Output the (x, y) coordinate of the center of the cell containing the given text.  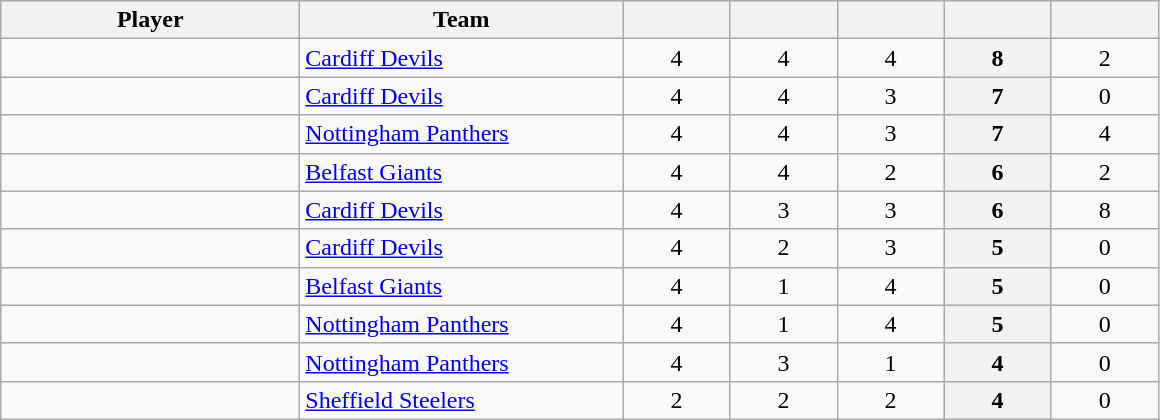
Team (462, 20)
Player (150, 20)
Sheffield Steelers (462, 400)
